Find where the given text appears and provide that cell's center as (x, y) coordinate. 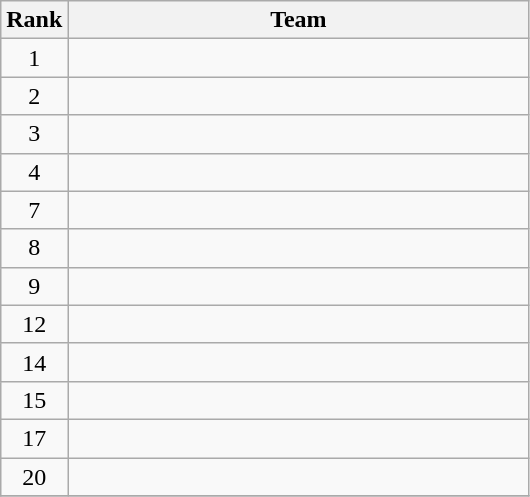
Team (298, 20)
2 (34, 96)
8 (34, 248)
1 (34, 58)
9 (34, 286)
12 (34, 324)
Rank (34, 20)
17 (34, 438)
20 (34, 477)
4 (34, 172)
15 (34, 400)
7 (34, 210)
14 (34, 362)
3 (34, 134)
